Pinpoint the cell where the given text exists, returning its [X, Y] midpoint coordinate. 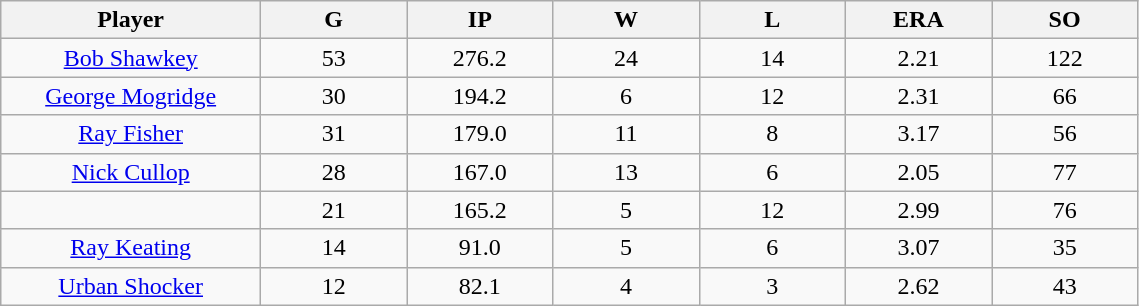
11 [626, 134]
13 [626, 172]
Player [131, 20]
82.1 [480, 286]
2.31 [918, 96]
L [772, 20]
21 [334, 210]
194.2 [480, 96]
122 [1065, 58]
Bob Shawkey [131, 58]
SO [1065, 20]
167.0 [480, 172]
77 [1065, 172]
2.21 [918, 58]
53 [334, 58]
IP [480, 20]
Ray Keating [131, 248]
Nick Cullop [131, 172]
8 [772, 134]
Urban Shocker [131, 286]
56 [1065, 134]
30 [334, 96]
66 [1065, 96]
165.2 [480, 210]
3.07 [918, 248]
3 [772, 286]
2.62 [918, 286]
24 [626, 58]
35 [1065, 248]
31 [334, 134]
76 [1065, 210]
91.0 [480, 248]
28 [334, 172]
179.0 [480, 134]
ERA [918, 20]
Ray Fisher [131, 134]
276.2 [480, 58]
4 [626, 286]
W [626, 20]
2.05 [918, 172]
3.17 [918, 134]
G [334, 20]
2.99 [918, 210]
43 [1065, 286]
George Mogridge [131, 96]
